Output the [x, y] coordinate of the center of the cell containing the given text.  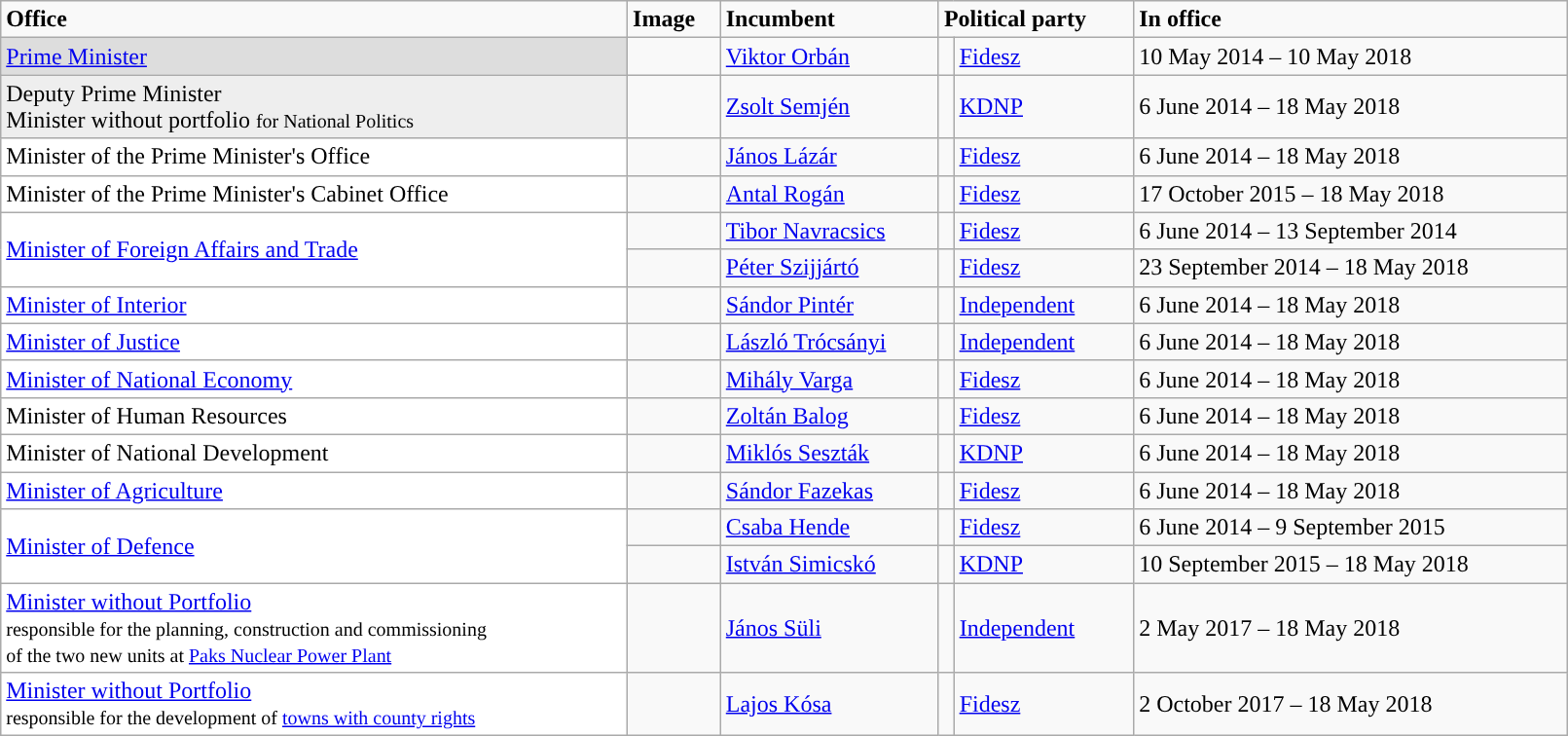
János Lázár [829, 157]
Minister without Portfolioresponsible for the development of towns with county rights [314, 705]
17 October 2015 – 18 May 2018 [1351, 194]
Minister of Justice [314, 342]
Deputy Prime MinisterMinister without portfolio for National Politics [314, 107]
10 May 2014 – 10 May 2018 [1351, 56]
Political party [1036, 19]
Minister of Agriculture [314, 490]
János Süli [829, 628]
Minister of the Prime Minister's Cabinet Office [314, 194]
23 September 2014 – 18 May 2018 [1351, 268]
6 June 2014 – 9 September 2015 [1351, 528]
Prime Minister [314, 56]
László Trócsányi [829, 342]
Zsolt Semjén [829, 107]
6 June 2014 – 13 September 2014 [1351, 231]
Miklós Seszták [829, 453]
Lajos Kósa [829, 705]
2 May 2017 – 18 May 2018 [1351, 628]
Incumbent [829, 19]
Csaba Hende [829, 528]
Antal Rogán [829, 194]
Sándor Pintér [829, 305]
Zoltán Balog [829, 416]
10 September 2015 – 18 May 2018 [1351, 565]
Minister of Foreign Affairs and Trade [314, 249]
Image [675, 19]
Sándor Fazekas [829, 490]
In office [1351, 19]
Minister of Human Resources [314, 416]
Minister of the Prime Minister's Office [314, 157]
Viktor Orbán [829, 56]
Minister of National Economy [314, 379]
Tibor Navracsics [829, 231]
Mihály Varga [829, 379]
Minister of National Development [314, 453]
István Simicskó [829, 565]
Office [314, 19]
Péter Szijjártó [829, 268]
Minister of Defence [314, 546]
Minister without Portfolioresponsible for the planning, construction and commissioning of the two new units at Paks Nuclear Power Plant [314, 628]
2 October 2017 – 18 May 2018 [1351, 705]
Minister of Interior [314, 305]
